Extract the (x, y) coordinate from the center of the cell holding the provided text.  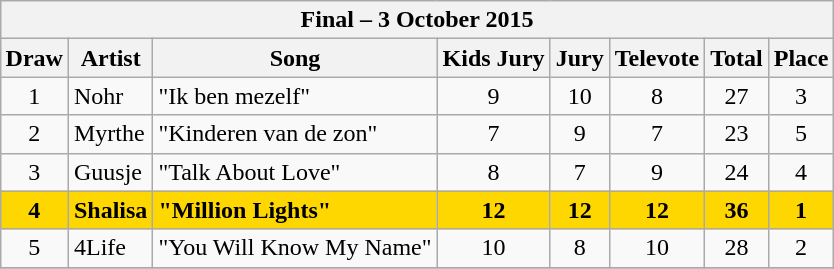
"Million Lights" (295, 210)
Place (801, 58)
"Talk About Love" (295, 172)
Jury (580, 58)
"You Will Know My Name" (295, 248)
23 (737, 134)
Total (737, 58)
4Life (110, 248)
Kids Jury (494, 58)
36 (737, 210)
"Kinderen van de zon" (295, 134)
Guusje (110, 172)
"Ik ben mezelf" (295, 96)
Myrthe (110, 134)
Televote (656, 58)
Nohr (110, 96)
27 (737, 96)
Draw (34, 58)
Shalisa (110, 210)
Final – 3 October 2015 (417, 20)
Song (295, 58)
24 (737, 172)
28 (737, 248)
Artist (110, 58)
